Detect which cell encompasses the target text, then output its [X, Y] center coordinate. 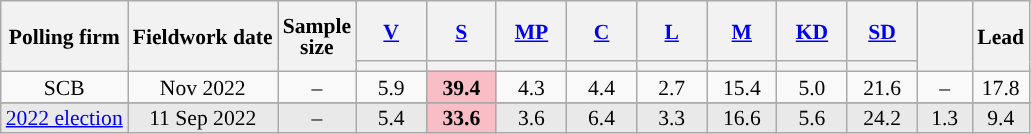
V [391, 31]
9.4 [1000, 118]
5.0 [812, 86]
4.4 [601, 86]
3.6 [531, 118]
2.7 [672, 86]
6.4 [601, 118]
Fieldwork date [203, 36]
39.4 [461, 86]
21.6 [882, 86]
S [461, 31]
KD [812, 31]
4.3 [531, 86]
SCB [64, 86]
33.6 [461, 118]
3.3 [672, 118]
5.9 [391, 86]
2022 election [64, 118]
Lead [1000, 36]
SD [882, 31]
Samplesize [317, 36]
11 Sep 2022 [203, 118]
MP [531, 31]
L [672, 31]
17.8 [1000, 86]
5.6 [812, 118]
Nov 2022 [203, 86]
Polling firm [64, 36]
24.2 [882, 118]
5.4 [391, 118]
15.4 [742, 86]
M [742, 31]
16.6 [742, 118]
1.3 [944, 118]
C [601, 31]
